Determine the [x, y] coordinate at the center of the cell enclosing the given text.  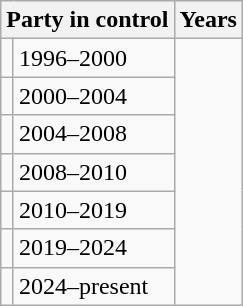
2008–2010 [94, 172]
Years [208, 20]
2000–2004 [94, 96]
2004–2008 [94, 134]
2019–2024 [94, 248]
2010–2019 [94, 210]
Party in control [88, 20]
2024–present [94, 286]
1996–2000 [94, 58]
